Return (X, Y) of the center of cell containing provided text 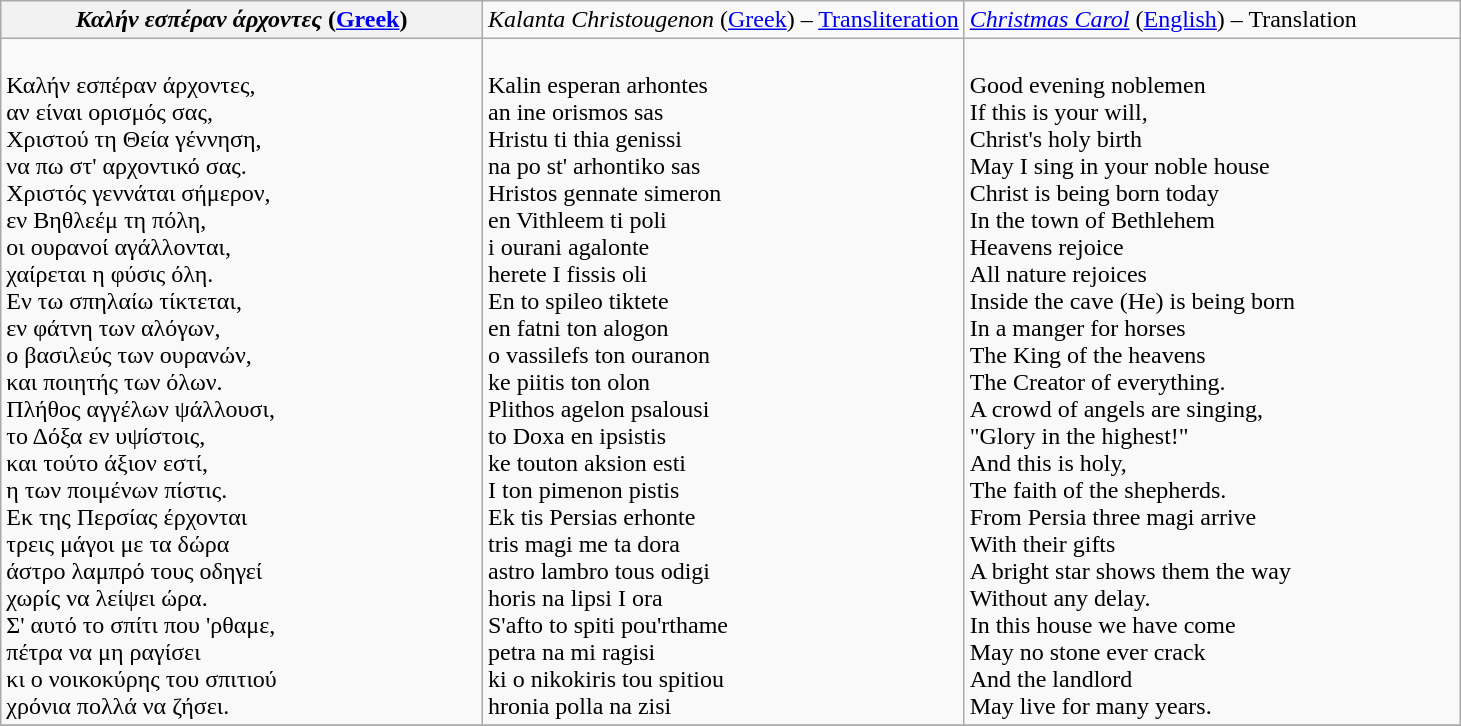
Christmas Carol (English) – Translation (1212, 20)
Καλήν εσπέραν άρχοντες (Greek) (242, 20)
Kalanta Christougenon (Greek) – Transliteration (723, 20)
